Locate the cell with the specified text and output its (X, Y) center coordinate. 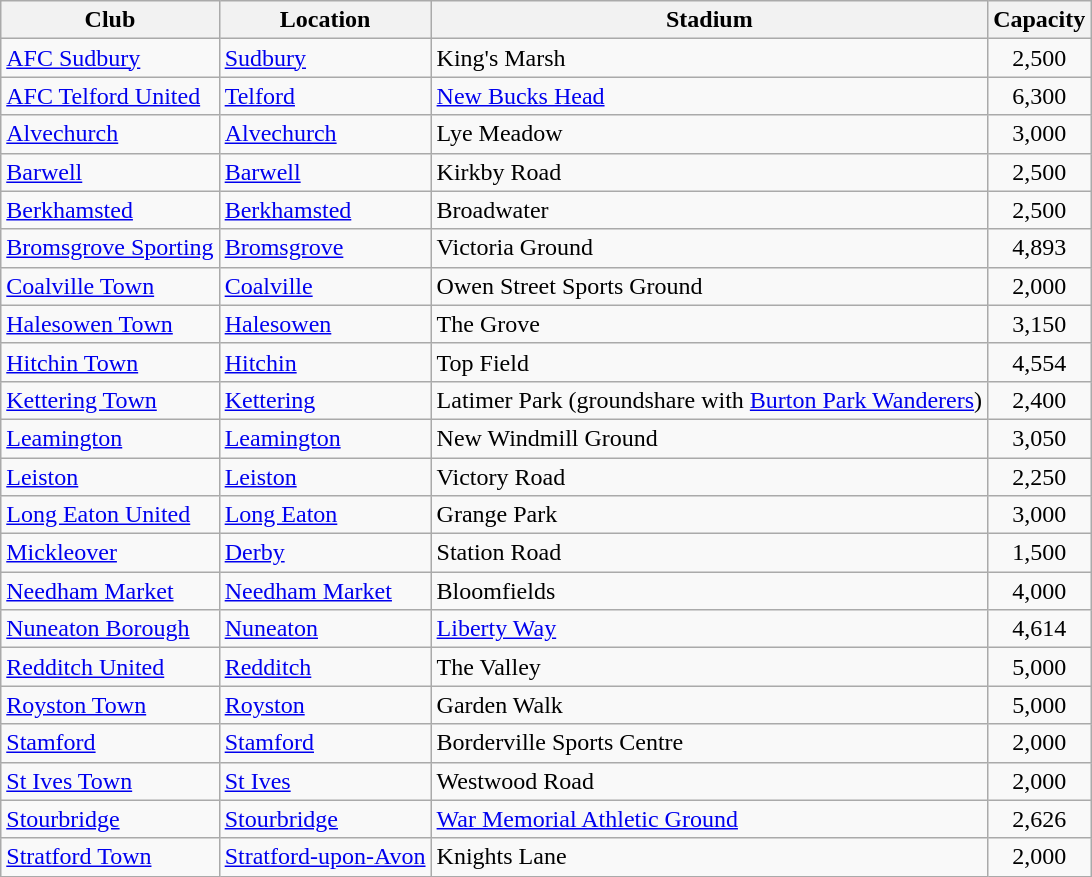
Long Eaton (325, 515)
Bromsgrove Sporting (110, 248)
The Valley (710, 667)
The Grove (710, 324)
Stadium (710, 20)
Knights Lane (710, 857)
Derby (325, 553)
3,050 (1040, 438)
Kettering (325, 400)
2,250 (1040, 477)
Royston Town (110, 705)
Nuneaton Borough (110, 629)
Coalville Town (110, 286)
Halesowen Town (110, 324)
Lye Meadow (710, 134)
Long Eaton United (110, 515)
Owen Street Sports Ground (710, 286)
Borderville Sports Centre (710, 743)
Victoria Ground (710, 248)
Kettering Town (110, 400)
Bloomfields (710, 591)
Redditch United (110, 667)
St Ives Town (110, 781)
Garden Walk (710, 705)
St Ives (325, 781)
King's Marsh (710, 58)
Location (325, 20)
New Windmill Ground (710, 438)
Coalville (325, 286)
Hitchin Town (110, 362)
Mickleover (110, 553)
2,626 (1040, 819)
Westwood Road (710, 781)
War Memorial Athletic Ground (710, 819)
4,000 (1040, 591)
Broadwater (710, 210)
Royston (325, 705)
Nuneaton (325, 629)
Hitchin (325, 362)
Liberty Way (710, 629)
3,150 (1040, 324)
Stratford Town (110, 857)
Grange Park (710, 515)
Top Field (710, 362)
Stratford-upon-Avon (325, 857)
Station Road (710, 553)
6,300 (1040, 96)
AFC Telford United (110, 96)
Victory Road (710, 477)
Latimer Park (groundshare with Burton Park Wanderers) (710, 400)
New Bucks Head (710, 96)
Club (110, 20)
Sudbury (325, 58)
AFC Sudbury (110, 58)
Capacity (1040, 20)
4,614 (1040, 629)
1,500 (1040, 553)
4,893 (1040, 248)
4,554 (1040, 362)
Halesowen (325, 324)
2,400 (1040, 400)
Telford (325, 96)
Bromsgrove (325, 248)
Kirkby Road (710, 172)
Redditch (325, 667)
